Search for the cell housing the specified text and yield its [x, y] center coordinate. 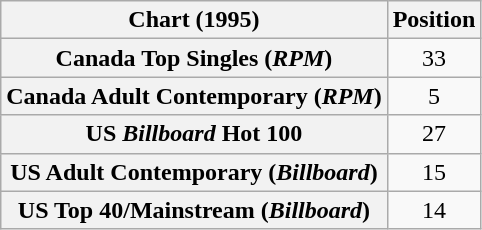
Canada Top Singles (RPM) [194, 58]
Position [434, 20]
US Adult Contemporary (Billboard) [194, 172]
33 [434, 58]
US Billboard Hot 100 [194, 134]
Chart (1995) [194, 20]
US Top 40/Mainstream (Billboard) [194, 210]
Canada Adult Contemporary (RPM) [194, 96]
15 [434, 172]
27 [434, 134]
5 [434, 96]
14 [434, 210]
